Locate the cell with the specified text and output its (X, Y) center coordinate. 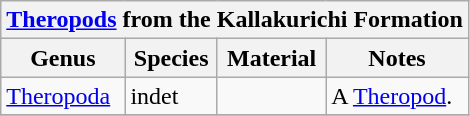
Species (172, 58)
Notes (397, 58)
Genus (63, 58)
Theropoda (63, 96)
indet (172, 96)
Material (271, 58)
A Theropod. (397, 96)
Theropods from the Kallakurichi Formation (235, 20)
